Pinpoint the cell where the given text exists, returning its (x, y) midpoint coordinate. 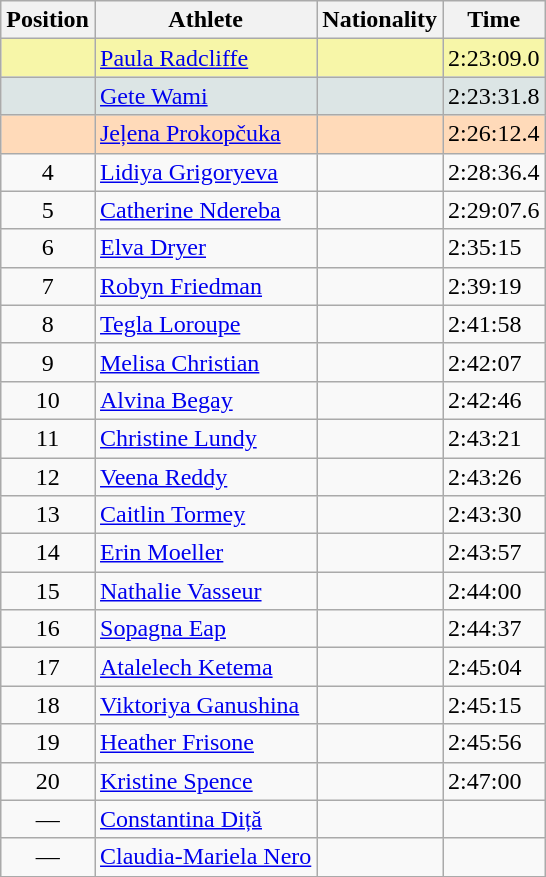
Constantina Diță (205, 819)
Elva Dryer (205, 248)
Catherine Ndereba (205, 210)
2:43:57 (494, 553)
2:23:31.8 (494, 96)
15 (48, 591)
Jeļena Prokopčuka (205, 134)
Atalelech Ketema (205, 667)
Nathalie Vasseur (205, 591)
2:43:21 (494, 438)
Kristine Spence (205, 781)
8 (48, 324)
Melisa Christian (205, 362)
Lidiya Grigoryeva (205, 172)
11 (48, 438)
2:23:09.0 (494, 58)
Robyn Friedman (205, 286)
2:41:58 (494, 324)
2:42:46 (494, 400)
2:47:00 (494, 781)
Time (494, 20)
2:45:15 (494, 705)
Nationality (380, 20)
Athlete (205, 20)
Claudia-Mariela Nero (205, 857)
6 (48, 248)
12 (48, 477)
2:35:15 (494, 248)
16 (48, 629)
Sopagna Eap (205, 629)
Veena Reddy (205, 477)
19 (48, 743)
9 (48, 362)
2:26:12.4 (494, 134)
18 (48, 705)
2:43:30 (494, 515)
2:43:26 (494, 477)
2:39:19 (494, 286)
10 (48, 400)
14 (48, 553)
2:44:37 (494, 629)
2:44:00 (494, 591)
20 (48, 781)
2:45:04 (494, 667)
2:28:36.4 (494, 172)
2:45:56 (494, 743)
17 (48, 667)
Paula Radcliffe (205, 58)
Position (48, 20)
2:42:07 (494, 362)
2:29:07.6 (494, 210)
Christine Lundy (205, 438)
Gete Wami (205, 96)
4 (48, 172)
Erin Moeller (205, 553)
5 (48, 210)
Alvina Begay (205, 400)
Caitlin Tormey (205, 515)
7 (48, 286)
Heather Frisone (205, 743)
13 (48, 515)
Viktoriya Ganushina (205, 705)
Tegla Loroupe (205, 324)
